Scan for the cell matching the given text and deliver its (X, Y) coordinate at center. 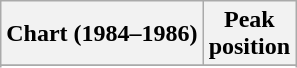
Chart (1984–1986) (102, 34)
Peakposition (249, 34)
